Output the (x, y) coordinate of the center of the cell containing the given text.  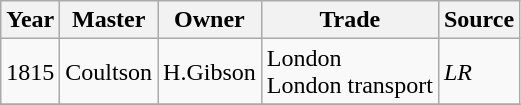
LR (478, 72)
Master (109, 20)
Coultson (109, 72)
Source (478, 20)
LondonLondon transport (350, 72)
1815 (30, 72)
H.Gibson (210, 72)
Trade (350, 20)
Owner (210, 20)
Year (30, 20)
